Output the (X, Y) coordinate of the center of the cell containing the given text.  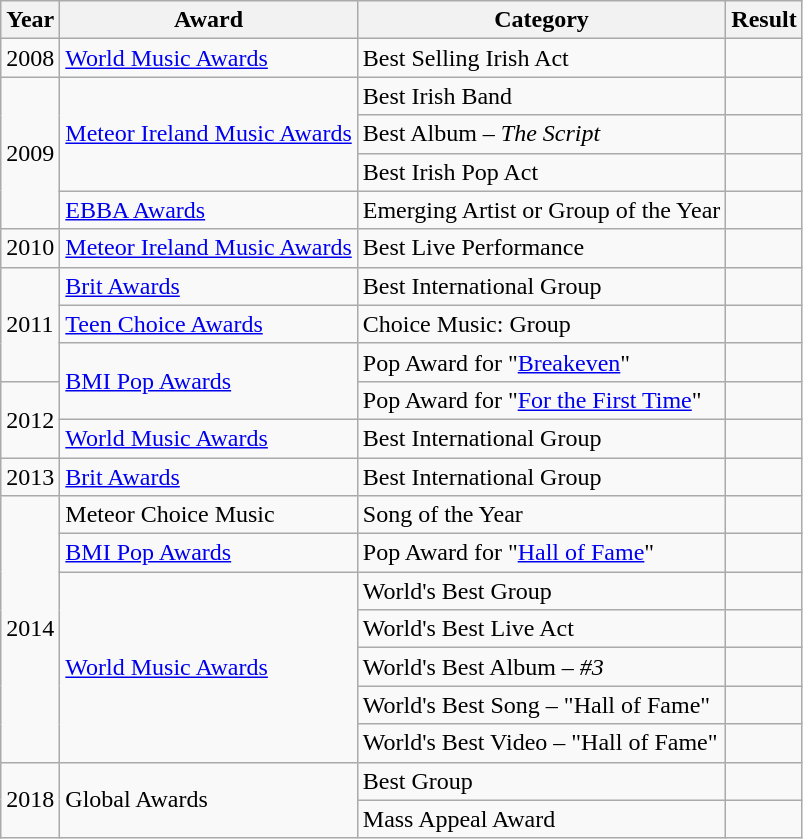
Award (208, 20)
2010 (30, 248)
Best Irish Pop Act (542, 172)
Pop Award for "Hall of Fame" (542, 553)
Global Awards (208, 800)
Best Group (542, 781)
Best Selling Irish Act (542, 58)
Emerging Artist or Group of the Year (542, 210)
Best Album – The Script (542, 134)
World's Best Video – "Hall of Fame" (542, 743)
Best Irish Band (542, 96)
Pop Award for "Breakeven" (542, 362)
2009 (30, 153)
Song of the Year (542, 515)
Year (30, 20)
2018 (30, 800)
Teen Choice Awards (208, 324)
World's Best Group (542, 591)
Category (542, 20)
2014 (30, 629)
Mass Appeal Award (542, 819)
World's Best Album – #3 (542, 667)
Meteor Choice Music (208, 515)
Result (764, 20)
World's Best Song – "Hall of Fame" (542, 705)
Choice Music: Group (542, 324)
Pop Award for "For the First Time" (542, 400)
2012 (30, 419)
2013 (30, 477)
EBBA Awards (208, 210)
Best Live Performance (542, 248)
2008 (30, 58)
2011 (30, 324)
World's Best Live Act (542, 629)
